Pinpoint the cell where the given text exists, returning its [x, y] midpoint coordinate. 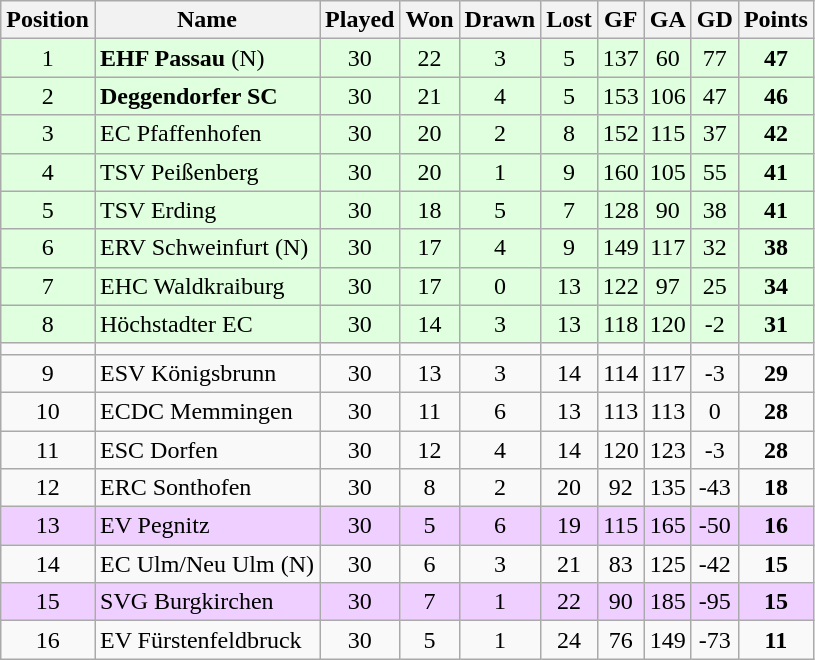
EHC Waldkraiburg [206, 286]
123 [668, 449]
114 [620, 373]
TSV Erding [206, 210]
-73 [714, 640]
Position [48, 20]
GA [668, 20]
-43 [714, 488]
55 [714, 172]
122 [620, 286]
10 [48, 411]
60 [668, 58]
37 [714, 134]
34 [776, 286]
165 [668, 526]
25 [714, 286]
EV Fürstenfeldbruck [206, 640]
92 [620, 488]
29 [776, 373]
152 [620, 134]
TSV Peißenberg [206, 172]
SVG Burgkirchen [206, 602]
-95 [714, 602]
24 [569, 640]
Lost [569, 20]
32 [714, 248]
Points [776, 20]
-2 [714, 324]
ERV Schweinfurt (N) [206, 248]
77 [714, 58]
-42 [714, 564]
46 [776, 96]
160 [620, 172]
ECDC Memmingen [206, 411]
137 [620, 58]
Höchstadter EC [206, 324]
EV Pegnitz [206, 526]
EC Pfaffenhofen [206, 134]
97 [668, 286]
GF [620, 20]
125 [668, 564]
Drawn [500, 20]
19 [569, 526]
185 [668, 602]
Played [360, 20]
EC Ulm/Neu Ulm (N) [206, 564]
ERC Sonthofen [206, 488]
105 [668, 172]
ESV Königsbrunn [206, 373]
42 [776, 134]
GD [714, 20]
76 [620, 640]
135 [668, 488]
Deggendorfer SC [206, 96]
153 [620, 96]
ESC Dorfen [206, 449]
128 [620, 210]
-50 [714, 526]
EHF Passau (N) [206, 58]
83 [620, 564]
118 [620, 324]
31 [776, 324]
106 [668, 96]
Won [430, 20]
Name [206, 20]
